Locate the cell with the specified text and output its [X, Y] center coordinate. 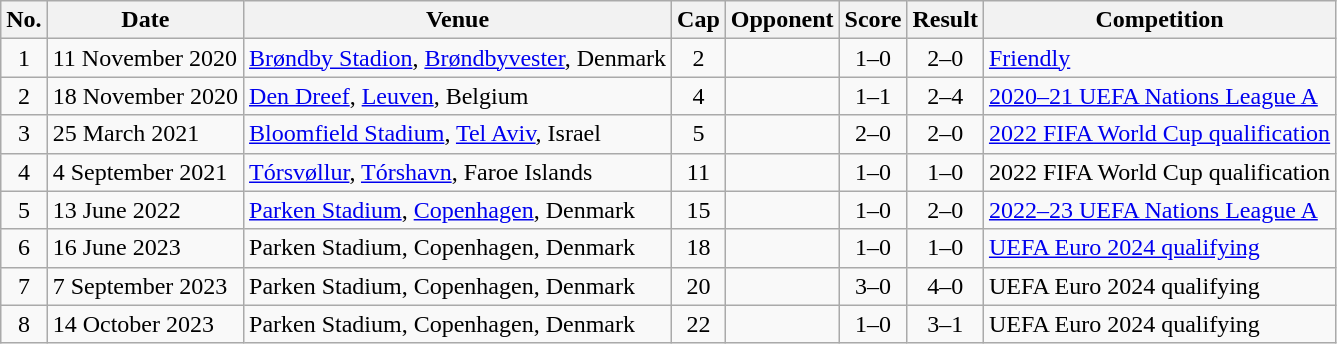
3 [24, 134]
8 [24, 324]
1–1 [873, 96]
Result [945, 20]
Score [873, 20]
Friendly [1159, 58]
4–0 [945, 286]
15 [699, 210]
3–1 [945, 324]
Den Dreef, Leuven, Belgium [458, 96]
No. [24, 20]
11 [699, 172]
Competition [1159, 20]
7 [24, 286]
1 [24, 58]
16 June 2023 [145, 248]
2022–23 UEFA Nations League A [1159, 210]
25 March 2021 [145, 134]
4 September 2021 [145, 172]
Venue [458, 20]
Date [145, 20]
7 September 2023 [145, 286]
2020–21 UEFA Nations League A [1159, 96]
Opponent [782, 20]
3–0 [873, 286]
22 [699, 324]
14 October 2023 [145, 324]
Bloomfield Stadium, Tel Aviv, Israel [458, 134]
18 November 2020 [145, 96]
13 June 2022 [145, 210]
18 [699, 248]
11 November 2020 [145, 58]
20 [699, 286]
Brøndby Stadion, Brøndbyvester, Denmark [458, 58]
6 [24, 248]
2–4 [945, 96]
Tórsvøllur, Tórshavn, Faroe Islands [458, 172]
Cap [699, 20]
